Locate the cell with the specified text and output its (X, Y) center coordinate. 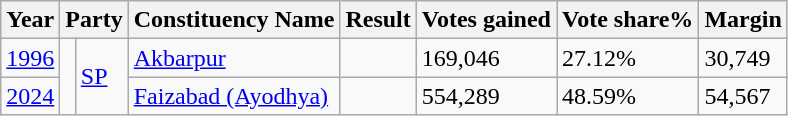
Party (94, 20)
Constituency Name (234, 20)
2024 (30, 96)
Vote share% (627, 20)
Margin (743, 20)
Votes gained (486, 20)
Faizabad (Ayodhya) (234, 96)
169,046 (486, 58)
Year (30, 20)
27.12% (627, 58)
SP (102, 77)
554,289 (486, 96)
54,567 (743, 96)
1996 (30, 58)
30,749 (743, 58)
Result (378, 20)
48.59% (627, 96)
Akbarpur (234, 58)
